Provide the [x, y] coordinate of the cell's center where the given text is located.  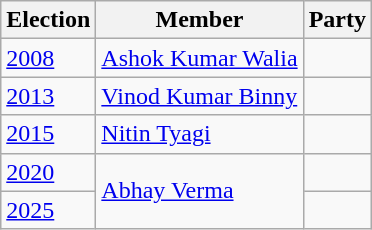
2025 [48, 210]
2008 [48, 58]
Nitin Tyagi [200, 134]
2013 [48, 96]
Party [337, 20]
Vinod Kumar Binny [200, 96]
Election [48, 20]
2015 [48, 134]
Abhay Verma [200, 191]
Member [200, 20]
2020 [48, 172]
Ashok Kumar Walia [200, 58]
